Return [x, y] of the center of cell containing provided text 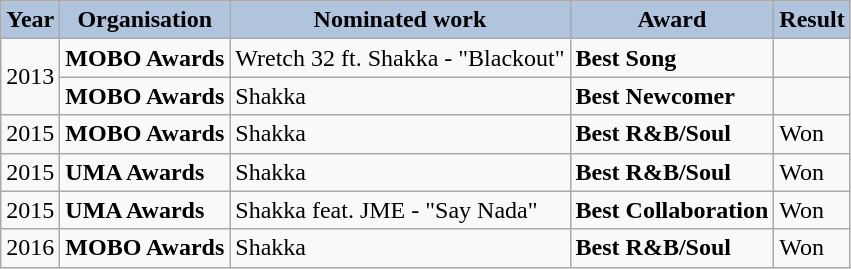
Organisation [145, 20]
Best Newcomer [672, 96]
Award [672, 20]
Result [812, 20]
Year [30, 20]
Nominated work [400, 20]
Shakka feat. JME - "Say Nada" [400, 210]
2013 [30, 77]
2016 [30, 248]
Wretch 32 ft. Shakka - "Blackout" [400, 58]
Best Collaboration [672, 210]
Best Song [672, 58]
